Scan for the cell matching the given text and deliver its [x, y] coordinate at center. 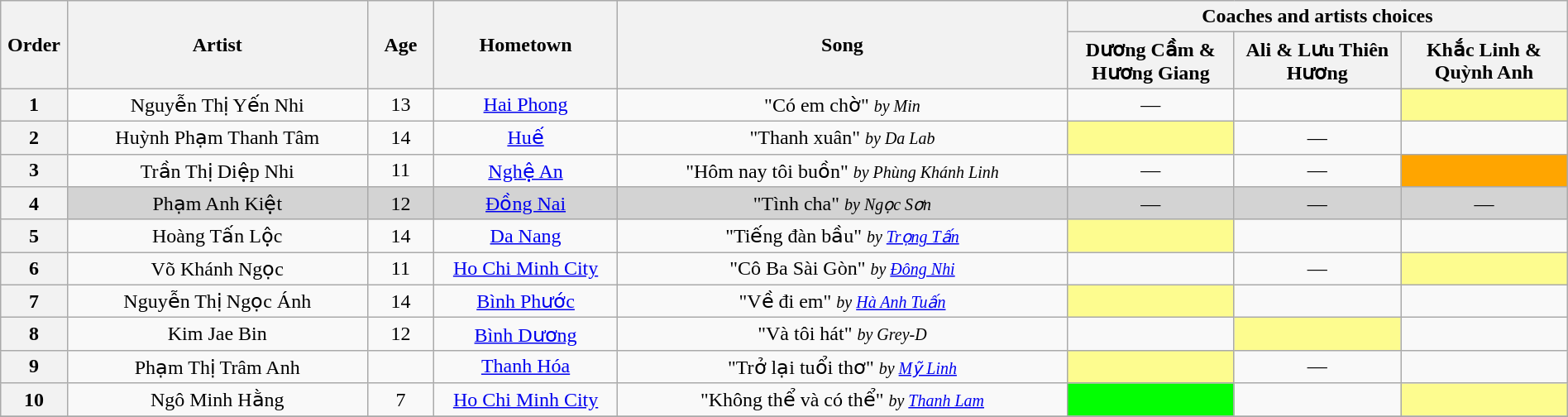
Võ Khánh Ngọc [217, 269]
13 [400, 105]
1 [35, 105]
Bình Phước [526, 301]
"Thanh xuân" by Da Lab [842, 137]
"Tiếng đàn bầu" by Trọng Tấn [842, 236]
8 [35, 334]
"Về đi em" by Hà Anh Tuấn [842, 301]
Bình Dương [526, 334]
6 [35, 269]
"Tình cha" by Ngọc Sơn [842, 204]
Hoàng Tấn Lộc [217, 236]
Coaches and artists choices [1318, 17]
Artist [217, 45]
Age [400, 45]
"Không thể và có thể" by Thanh Lam [842, 400]
Ali & Lưu Thiên Hương [1317, 60]
Thanh Hóa [526, 367]
"Hôm nay tôi buồn" by Phùng Khánh Linh [842, 170]
"Trở lại tuổi thơ" by Mỹ Linh [842, 367]
10 [35, 400]
Khắc Linh & Quỳnh Anh [1484, 60]
Hometown [526, 45]
5 [35, 236]
"Có em chờ" by Min [842, 105]
9 [35, 367]
Trần Thị Diệp Nhi [217, 170]
Phạm Anh Kiệt [217, 204]
Nguyễn Thị Yến Nhi [217, 105]
"Và tôi hát" by Grey-D [842, 334]
"Cô Ba Sài Gòn" by Đông Nhi [842, 269]
4 [35, 204]
Song [842, 45]
Dương Cầm & Hương Giang [1151, 60]
Nghệ An [526, 170]
Nguyễn Thị Ngọc Ánh [217, 301]
Hai Phong [526, 105]
Ngô Minh Hằng [217, 400]
2 [35, 137]
Đồng Nai [526, 204]
Kim Jae Bin [217, 334]
Huế [526, 137]
Phạm Thị Trâm Anh [217, 367]
Da Nang [526, 236]
Order [35, 45]
Huỳnh Phạm Thanh Tâm [217, 137]
3 [35, 170]
